Provide the [x, y] coordinate of the cell's center where the given text is located.  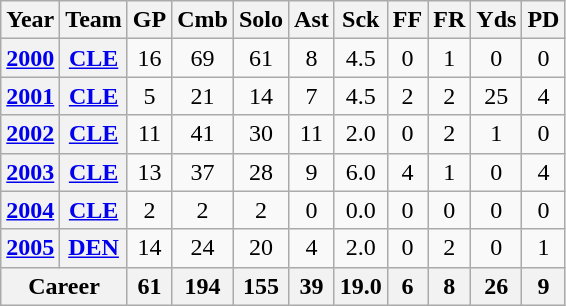
5 [149, 96]
13 [149, 172]
30 [260, 134]
20 [260, 248]
6 [407, 286]
25 [496, 96]
0.0 [360, 210]
28 [260, 172]
2002 [30, 134]
16 [149, 58]
Career [64, 286]
Sck [360, 20]
194 [203, 286]
DEN [94, 248]
21 [203, 96]
69 [203, 58]
GP [149, 20]
26 [496, 286]
2001 [30, 96]
24 [203, 248]
2005 [30, 248]
Cmb [203, 20]
7 [312, 96]
FF [407, 20]
19.0 [360, 286]
Year [30, 20]
39 [312, 286]
2003 [30, 172]
41 [203, 134]
FR [450, 20]
Ast [312, 20]
Team [94, 20]
Yds [496, 20]
2000 [30, 58]
37 [203, 172]
PD [544, 20]
6.0 [360, 172]
2004 [30, 210]
155 [260, 286]
Solo [260, 20]
